Locate the cell with the specified text and output its (X, Y) center coordinate. 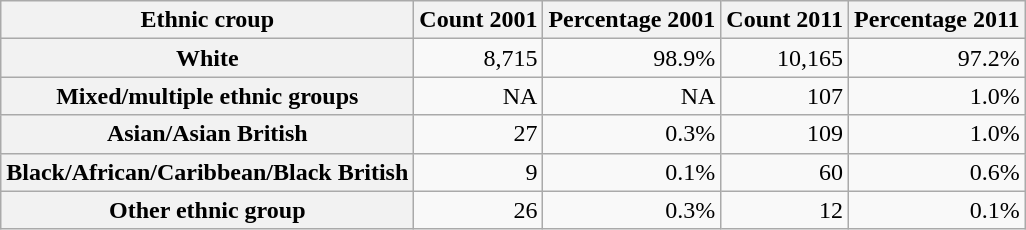
9 (478, 172)
Ethnic croup (208, 20)
Asian/Asian British (208, 134)
109 (785, 134)
26 (478, 210)
Other ethnic group (208, 210)
27 (478, 134)
60 (785, 172)
Count 2011 (785, 20)
0.6% (938, 172)
107 (785, 96)
10,165 (785, 58)
Mixed/multiple ethnic groups (208, 96)
8,715 (478, 58)
Percentage 2001 (632, 20)
Count 2001 (478, 20)
97.2% (938, 58)
98.9% (632, 58)
Percentage 2011 (938, 20)
Black/African/Caribbean/Black British (208, 172)
12 (785, 210)
White (208, 58)
